For the text-containing cell, return its midpoint in [x, y] coordinate format. 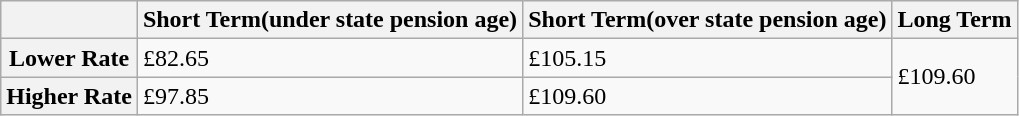
Long Term [954, 20]
£97.85 [330, 96]
£82.65 [330, 58]
£105.15 [708, 58]
Short Term(under state pension age) [330, 20]
Lower Rate [70, 58]
Short Term(over state pension age) [708, 20]
Higher Rate [70, 96]
